Provide the [x, y] coordinate of the cell's center where the given text is located.  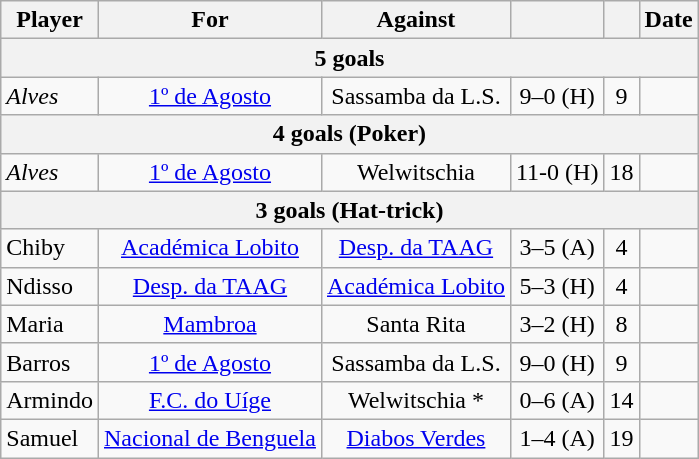
Welwitschia [416, 172]
For [210, 20]
1–4 (A) [556, 438]
F.C. do Uíge [210, 400]
Welwitschia * [416, 400]
Date [668, 20]
Diabos Verdes [416, 438]
0–6 (A) [556, 400]
5 goals [350, 58]
Santa Rita [416, 324]
18 [622, 172]
Samuel [50, 438]
19 [622, 438]
Mambroa [210, 324]
Player [50, 20]
3 goals (Hat-trick) [350, 210]
Armindo [50, 400]
14 [622, 400]
Barros [50, 362]
Against [416, 20]
Nacional de Benguela [210, 438]
4 goals (Poker) [350, 134]
Ndisso [50, 286]
8 [622, 324]
3–5 (A) [556, 248]
Maria [50, 324]
5–3 (H) [556, 286]
11-0 (H) [556, 172]
Chiby [50, 248]
3–2 (H) [556, 324]
